Detect which cell encompasses the target text, then output its [X, Y] center coordinate. 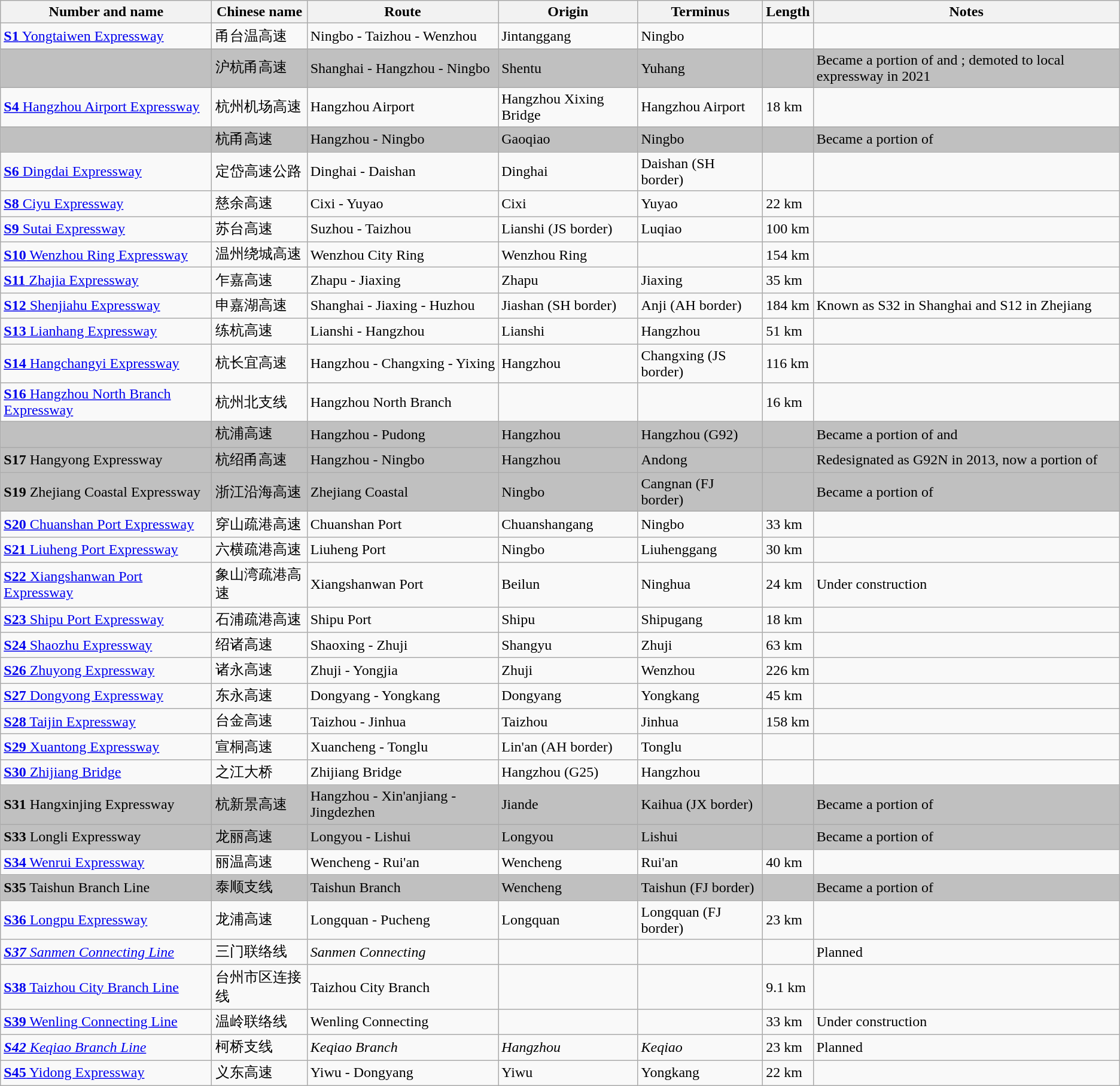
Dinghai [568, 171]
Hangzhou (G92) [700, 434]
S31 Hangxinjing Expressway [106, 804]
Chinese name [260, 12]
24 km [788, 585]
Redesignated as G92N in 2013, now a portion of [966, 460]
S8 Ciyu Expressway [106, 203]
S37 Sanmen Connecting Line [106, 953]
Sanmen Connecting [403, 953]
温岭联络线 [260, 1022]
Hangzhou - Pudong [403, 434]
Length [788, 12]
Cangnan (FJ border) [700, 492]
六横疏港高速 [260, 549]
乍嘉高速 [260, 280]
S22 Xiangshanwan Port Expressway [106, 585]
Chuanshan Port [403, 524]
Became a portion of and ; demoted to local expressway in 2021 [966, 68]
Notes [966, 12]
Liuhenggang [700, 549]
Lianshi (JS border) [568, 230]
S28 Taijin Expressway [106, 722]
S29 Xuantong Expressway [106, 747]
Shipu Port [403, 620]
练杭高速 [260, 331]
Anji (AH border) [700, 305]
Yiwu - Dongyang [403, 1073]
Jintanggang [568, 36]
Dinghai - Daishan [403, 171]
杭长宜高速 [260, 363]
Taizhou [568, 722]
Wenzhou City Ring [403, 255]
S36 Longpu Expressway [106, 920]
16 km [788, 402]
Gaoqiao [568, 140]
S11 Zhajia Expressway [106, 280]
Shaoxing - Zhuji [403, 645]
Known as S32 in Shanghai and S12 in Zhejiang [966, 305]
Cixi - Yuyao [403, 203]
Jiashan (SH border) [568, 305]
Keqiao Branch [403, 1047]
丽温高速 [260, 863]
S33 Longli Expressway [106, 836]
Yuhang [700, 68]
S9 Sutai Expressway [106, 230]
S1 Yongtaiwen Expressway [106, 36]
Taishun Branch [403, 888]
Keqiao [700, 1047]
苏台高速 [260, 230]
Longquan - Pucheng [403, 920]
S30 Zhijiang Bridge [106, 772]
台金高速 [260, 722]
Kaihua (JX border) [700, 804]
Zhapu - Jiaxing [403, 280]
Jiande [568, 804]
Tonglu [700, 747]
Lianshi - Hangzhou [403, 331]
Suzhou - Taizhou [403, 230]
Andong [700, 460]
柯桥支线 [260, 1047]
Terminus [700, 12]
9.1 km [788, 987]
Lianshi [568, 331]
Ninghua [700, 585]
S20 Chuanshan Port Expressway [106, 524]
Longquan (FJ border) [700, 920]
Wenzhou [700, 670]
台州市区连接线 [260, 987]
Shangyu [568, 645]
杭浦高速 [260, 434]
184 km [788, 305]
S45 Yidong Expressway [106, 1073]
Chuanshangang [568, 524]
Taizhou City Branch [403, 987]
S24 Shaozhu Expressway [106, 645]
申嘉湖高速 [260, 305]
Hangzhou (G25) [568, 772]
Taishun (FJ border) [700, 888]
Hangzhou - Changxing - Yixing [403, 363]
Cixi [568, 203]
S4 Hangzhou Airport Expressway [106, 107]
龙浦高速 [260, 920]
Longyou - Lishui [403, 836]
诸永高速 [260, 670]
之江大桥 [260, 772]
Dongyang [568, 696]
绍诸高速 [260, 645]
S39 Wenling Connecting Line [106, 1022]
Changxing (JS border) [700, 363]
Number and name [106, 12]
S19 Zhejiang Coastal Expressway [106, 492]
40 km [788, 863]
S17 Hangyong Expressway [106, 460]
甬台温高速 [260, 36]
Daishan (SH border) [700, 171]
宣桐高速 [260, 747]
Longquan [568, 920]
Hangzhou Xixing Bridge [568, 107]
慈余高速 [260, 203]
S12 Shenjiahu Expressway [106, 305]
Xuancheng - Tonglu [403, 747]
三门联络线 [260, 953]
定岱高速公路 [260, 171]
Dongyang - Yongkang [403, 696]
Became a portion of and [966, 434]
Jinhua [700, 722]
35 km [788, 280]
S42 Keqiao Branch Line [106, 1047]
S35 Taishun Branch Line [106, 888]
30 km [788, 549]
浙江沿海高速 [260, 492]
S21 Liuheng Port Expressway [106, 549]
杭绍甬高速 [260, 460]
杭州机场高速 [260, 107]
S6 Dingdai Expressway [106, 171]
Rui'an [700, 863]
杭甬高速 [260, 140]
S34 Wenrui Expressway [106, 863]
51 km [788, 331]
S10 Wenzhou Ring Expressway [106, 255]
Hangzhou North Branch [403, 402]
100 km [788, 230]
S16 Hangzhou North Branch Expressway [106, 402]
Wenzhou Ring [568, 255]
Zhuji - Yongjia [403, 670]
温州绕城高速 [260, 255]
Lishui [700, 836]
226 km [788, 670]
东永高速 [260, 696]
Liuheng Port [403, 549]
Zhapu [568, 280]
Longyou [568, 836]
Ningbo - Taizhou - Wenzhou [403, 36]
S13 Lianhang Expressway [106, 331]
Beilun [568, 585]
Jiaxing [700, 280]
杭州北支线 [260, 402]
Shipugang [700, 620]
义东高速 [260, 1073]
S38 Taizhou City Branch Line [106, 987]
Yuyao [700, 203]
穿山疏港高速 [260, 524]
Zhijiang Bridge [403, 772]
154 km [788, 255]
Hangzhou - Xin'anjiang - Jingdezhen [403, 804]
泰顺支线 [260, 888]
S27 Dongyong Expressway [106, 696]
S23 Shipu Port Expressway [106, 620]
象山湾疏港高速 [260, 585]
63 km [788, 645]
杭新景高速 [260, 804]
沪杭甬高速 [260, 68]
Zhejiang Coastal [403, 492]
158 km [788, 722]
Yiwu [568, 1073]
Route [403, 12]
S14 Hangchangyi Expressway [106, 363]
Shentu [568, 68]
Luqiao [700, 230]
Shipu [568, 620]
Xiangshanwan Port [403, 585]
龙丽高速 [260, 836]
Wencheng - Rui'an [403, 863]
Wenling Connecting [403, 1022]
S26 Zhuyong Expressway [106, 670]
Shanghai - Hangzhou - Ningbo [403, 68]
Shanghai - Jiaxing - Huzhou [403, 305]
石浦疏港高速 [260, 620]
116 km [788, 363]
Origin [568, 12]
45 km [788, 696]
Lin'an (AH border) [568, 747]
Taizhou - Jinhua [403, 722]
